Return the (X, Y) coordinate for the center point of the cell that contains the specified text.  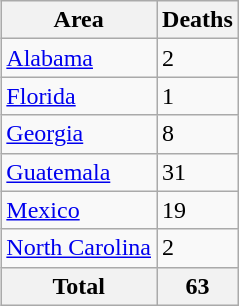
Deaths (198, 20)
Area (79, 20)
Guatemala (79, 172)
Georgia (79, 134)
8 (198, 134)
19 (198, 210)
North Carolina (79, 248)
Total (79, 286)
31 (198, 172)
Florida (79, 96)
Alabama (79, 58)
63 (198, 286)
1 (198, 96)
Mexico (79, 210)
